Determine the (x, y) coordinate at the center of the cell enclosing the given text.  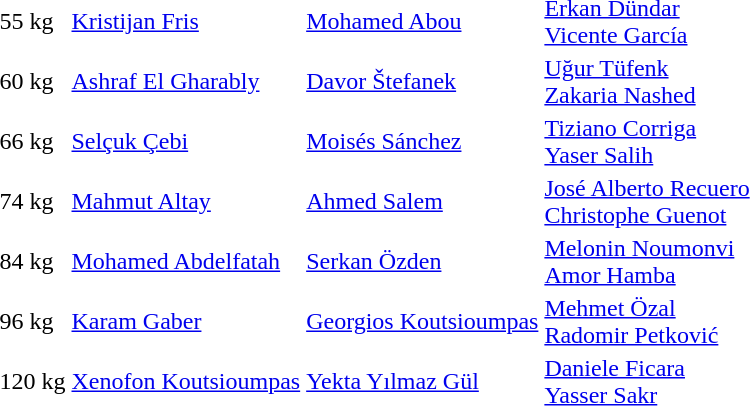
Selçuk Çebi (186, 142)
Davor Štefanek (422, 82)
Mohamed Abdelfatah (186, 262)
Serkan Özden (422, 262)
Ashraf El Gharably (186, 82)
Moisés Sánchez (422, 142)
Mahmut Altay (186, 202)
Karam Gaber (186, 322)
Georgios Koutsioumpas (422, 322)
Ahmed Salem (422, 202)
